From the cell containing the given text, extract its center point as [X, Y] coordinate. 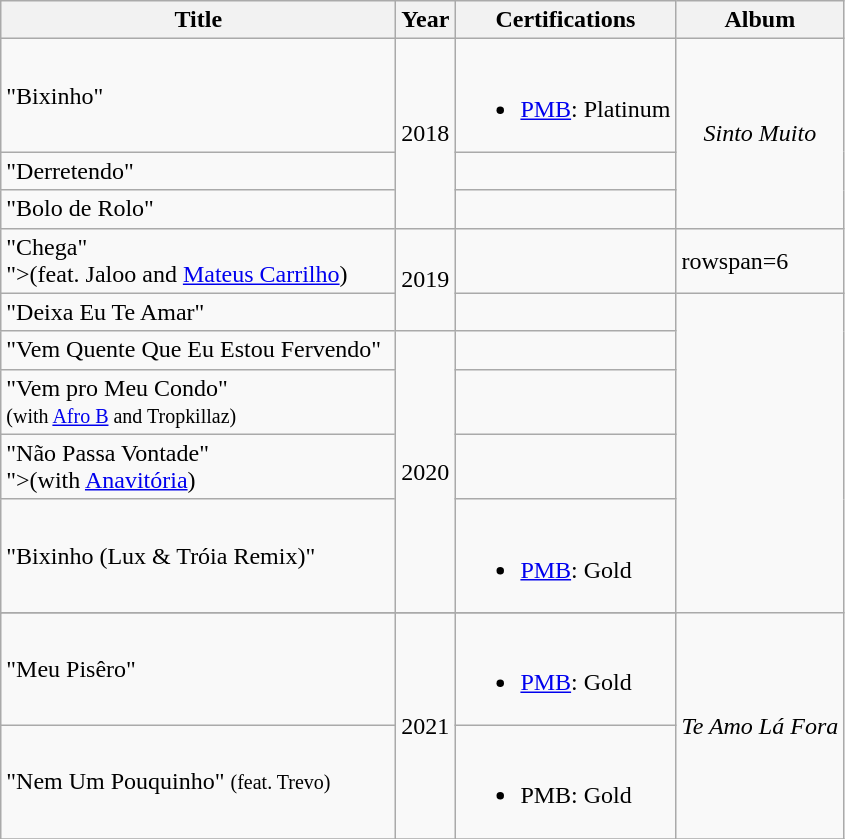
Title [198, 20]
Year [426, 20]
"Derretendo" [198, 171]
"Meu Pisêro" [198, 668]
"Bixinho (Lux & Tróia Remix)" [198, 556]
rowspan=6 [760, 260]
"Chega"">(feat. Jaloo and Mateus Carrilho) [198, 260]
"Deixa Eu Te Amar" [198, 312]
"Não Passa Vontade"">(with Anavitória) [198, 466]
"Vem Quente Que Eu Estou Fervendo" [198, 350]
2019 [426, 280]
2020 [426, 472]
PMB: Platinum [566, 96]
2021 [426, 725]
"Nem Um Pouquinho" (feat. Trevo) [198, 782]
Sinto Muito [760, 134]
Te Amo Lá Fora [760, 725]
Certifications [566, 20]
"Vem pro Meu Condo"(with Afro B and Tropkillaz) [198, 402]
2018 [426, 134]
Album [760, 20]
"Bolo de Rolo" [198, 209]
"Bixinho" [198, 96]
